For the text-containing cell, return its midpoint in (X, Y) coordinate format. 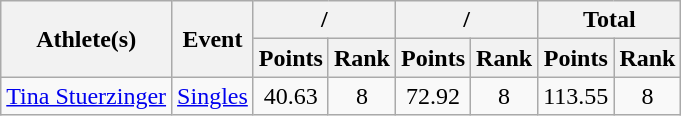
Singles (213, 96)
40.63 (290, 96)
113.55 (576, 96)
72.92 (434, 96)
Athlete(s) (86, 39)
Tina Stuerzinger (86, 96)
Total (610, 20)
Event (213, 39)
